Find where the given text appears and provide that cell's center as (X, Y) coordinate. 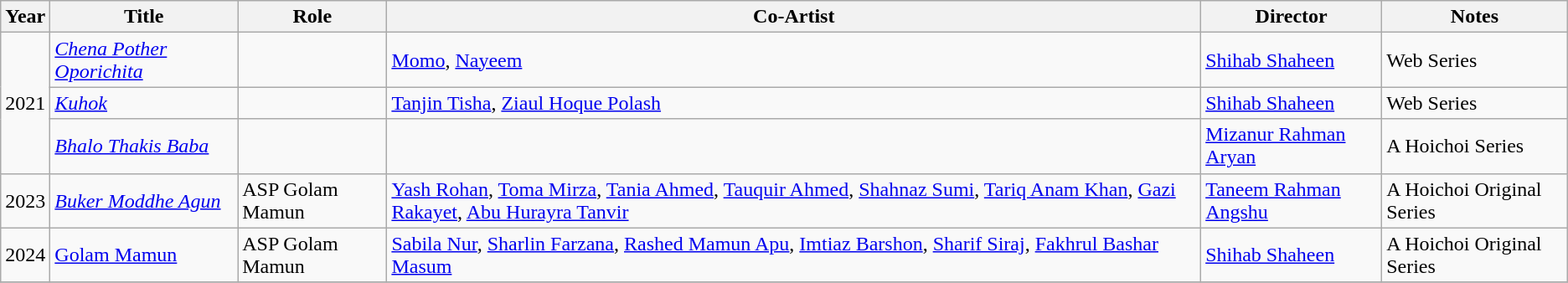
Golam Mamun (144, 255)
Taneem Rahman Angshu (1292, 201)
Kuhok (144, 103)
2024 (25, 255)
Title (144, 17)
Tanjin Tisha, Ziaul Hoque Polash (794, 103)
Notes (1475, 17)
Chena Pother Oporichita (144, 60)
2021 (25, 103)
Buker Moddhe Agun (144, 201)
Year (25, 17)
A Hoichoi Series (1475, 146)
Mizanur Rahman Aryan (1292, 146)
Yash Rohan, Toma Mirza, Tania Ahmed, Tauquir Ahmed, Shahnaz Sumi, Tariq Anam Khan, Gazi Rakayet, Abu Hurayra Tanvir (794, 201)
Momo, Nayeem (794, 60)
Bhalo Thakis Baba (144, 146)
Sabila Nur, Sharlin Farzana, Rashed Mamun Apu, Imtiaz Barshon, Sharif Siraj, Fakhrul Bashar Masum (794, 255)
Co-Artist (794, 17)
Role (312, 17)
2023 (25, 201)
Director (1292, 17)
